Determine the (x, y) coordinate at the center of the cell enclosing the given text.  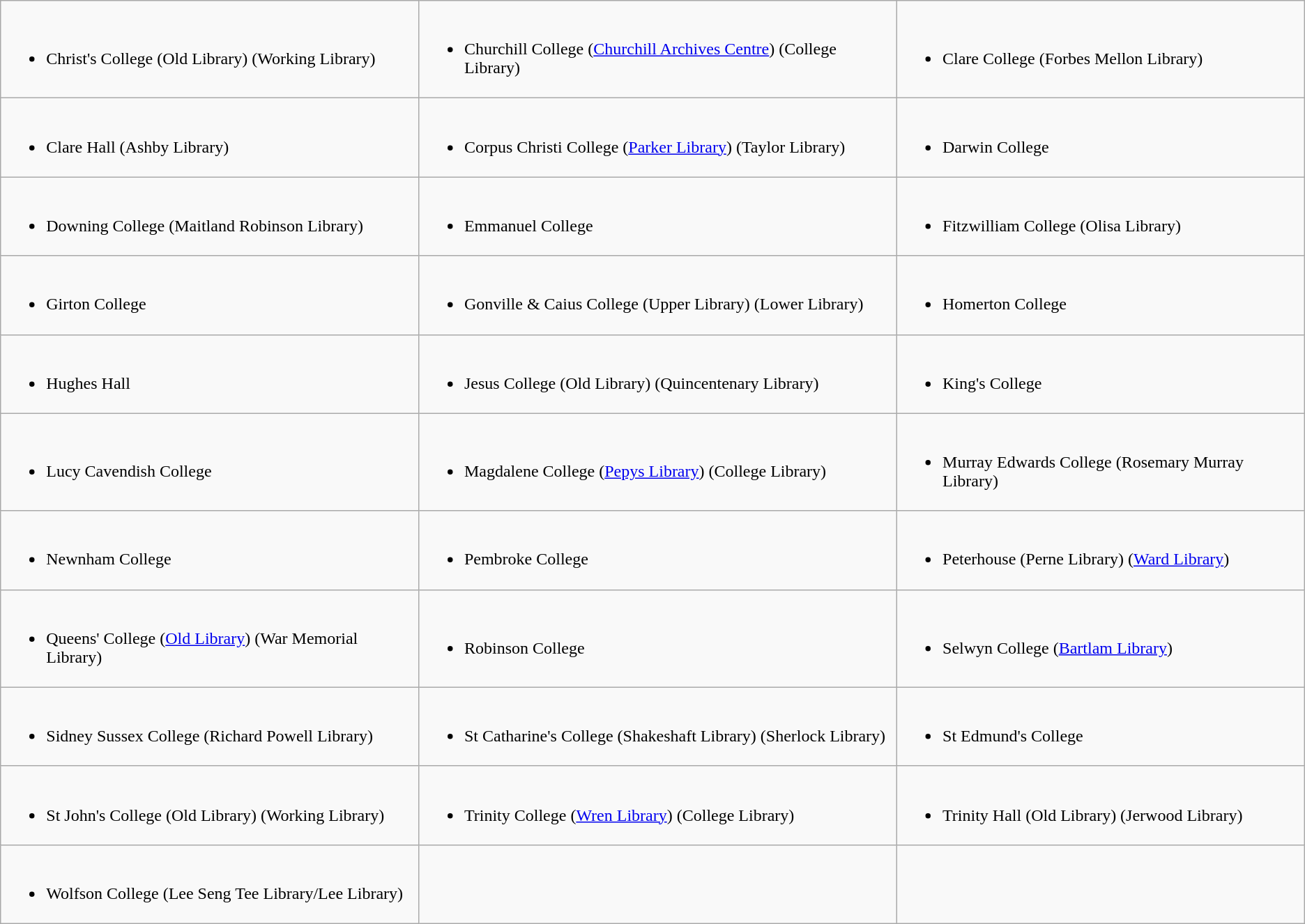
Christ's College (Old Library) (Working Library) (210, 49)
King's College (1101, 374)
Fitzwilliam College (Olisa Library) (1101, 216)
Trinity College (Wren Library) (College Library) (657, 806)
Jesus College (Old Library) (Quincentenary Library) (657, 374)
Newnham College (210, 550)
Clare Hall (Ashby Library) (210, 138)
Selwyn College (Bartlam Library) (1101, 638)
Lucy Cavendish College (210, 462)
Homerton College (1101, 295)
Hughes Hall (210, 374)
Churchill College (Churchill Archives Centre) (College Library) (657, 49)
Trinity Hall (Old Library) (Jerwood Library) (1101, 806)
Wolfson College (Lee Seng Tee Library/Lee Library) (210, 884)
St Edmund's College (1101, 726)
Queens' College (Old Library) (War Memorial Library) (210, 638)
St John's College (Old Library) (Working Library) (210, 806)
Peterhouse (Perne Library) (Ward Library) (1101, 550)
Pembroke College (657, 550)
Downing College (Maitland Robinson Library) (210, 216)
Murray Edwards College (Rosemary Murray Library) (1101, 462)
Robinson College (657, 638)
Girton College (210, 295)
Gonville & Caius College (Upper Library) (Lower Library) (657, 295)
Darwin College (1101, 138)
St Catharine's College (Shakeshaft Library) (Sherlock Library) (657, 726)
Emmanuel College (657, 216)
Corpus Christi College (Parker Library) (Taylor Library) (657, 138)
Magdalene College (Pepys Library) (College Library) (657, 462)
Clare College (Forbes Mellon Library) (1101, 49)
Sidney Sussex College (Richard Powell Library) (210, 726)
